Capture the cell that displays the provided text and extract its (X, Y) central coordinate. 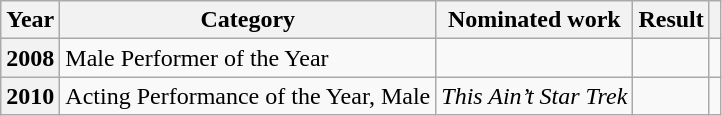
Result (671, 20)
Year (30, 20)
2010 (30, 96)
Category (248, 20)
Acting Performance of the Year, Male (248, 96)
Nominated work (534, 20)
This Ain’t Star Trek (534, 96)
Male Performer of the Year (248, 58)
2008 (30, 58)
